Extract the (x, y) coordinate from the center of the cell holding the provided text.  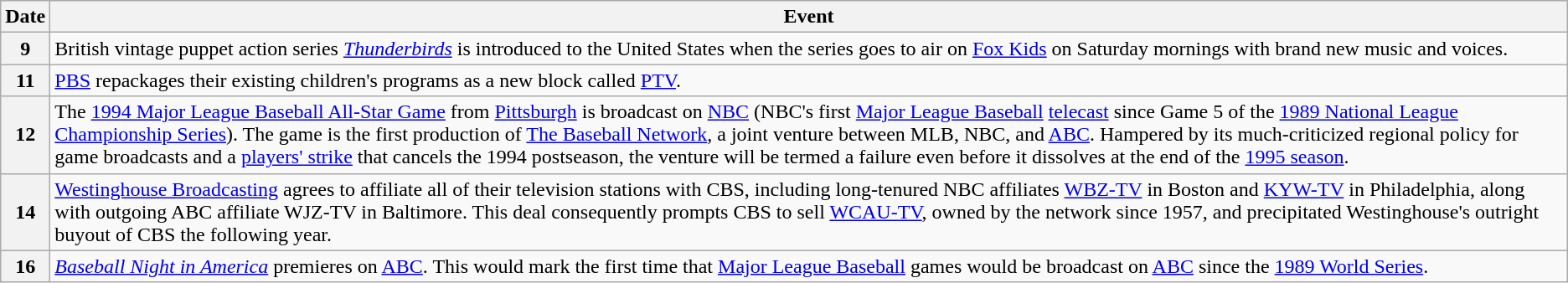
16 (25, 266)
9 (25, 49)
PBS repackages their existing children's programs as a new block called PTV. (809, 80)
12 (25, 135)
Event (809, 17)
11 (25, 80)
14 (25, 212)
Date (25, 17)
